Scan for the cell matching the given text and deliver its [X, Y] coordinate at center. 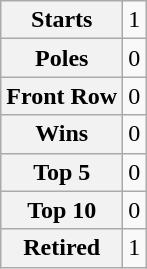
Top 10 [62, 210]
Front Row [62, 96]
Top 5 [62, 172]
Wins [62, 134]
Starts [62, 20]
Poles [62, 58]
Retired [62, 248]
